Capture the cell that displays the provided text and extract its (X, Y) central coordinate. 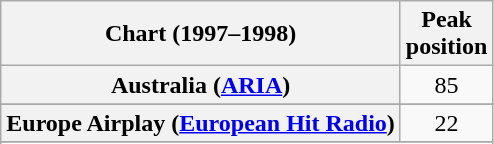
22 (446, 123)
Chart (1997–1998) (201, 34)
Europe Airplay (European Hit Radio) (201, 123)
85 (446, 85)
Australia (ARIA) (201, 85)
Peakposition (446, 34)
